Search for the cell housing the specified text and yield its (X, Y) center coordinate. 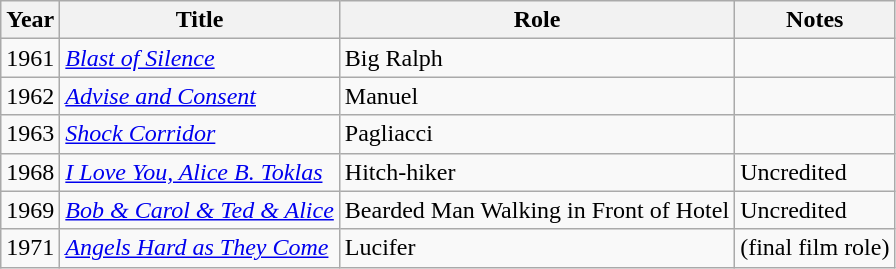
Pagliacci (536, 134)
Angels Hard as They Come (200, 248)
I Love You, Alice B. Toklas (200, 172)
Big Ralph (536, 58)
Lucifer (536, 248)
Notes (815, 20)
Shock Corridor (200, 134)
Blast of Silence (200, 58)
Manuel (536, 96)
1961 (30, 58)
Year (30, 20)
Title (200, 20)
1962 (30, 96)
1971 (30, 248)
1968 (30, 172)
(final film role) (815, 248)
Role (536, 20)
Advise and Consent (200, 96)
1963 (30, 134)
Bearded Man Walking in Front of Hotel (536, 210)
Bob & Carol & Ted & Alice (200, 210)
1969 (30, 210)
Hitch-hiker (536, 172)
